Scan for the cell matching the given text and deliver its (X, Y) coordinate at center. 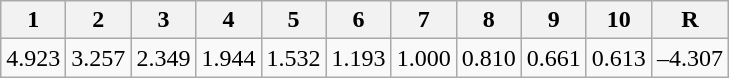
–4.307 (690, 58)
2 (98, 20)
0.810 (488, 58)
1.944 (228, 58)
7 (424, 20)
2.349 (164, 58)
6 (358, 20)
8 (488, 20)
10 (618, 20)
R (690, 20)
1.532 (294, 58)
4 (228, 20)
5 (294, 20)
0.613 (618, 58)
1 (34, 20)
3.257 (98, 58)
1.000 (424, 58)
4.923 (34, 58)
3 (164, 20)
9 (554, 20)
1.193 (358, 58)
0.661 (554, 58)
